Extract the (X, Y) coordinate from the center of the cell holding the provided text.  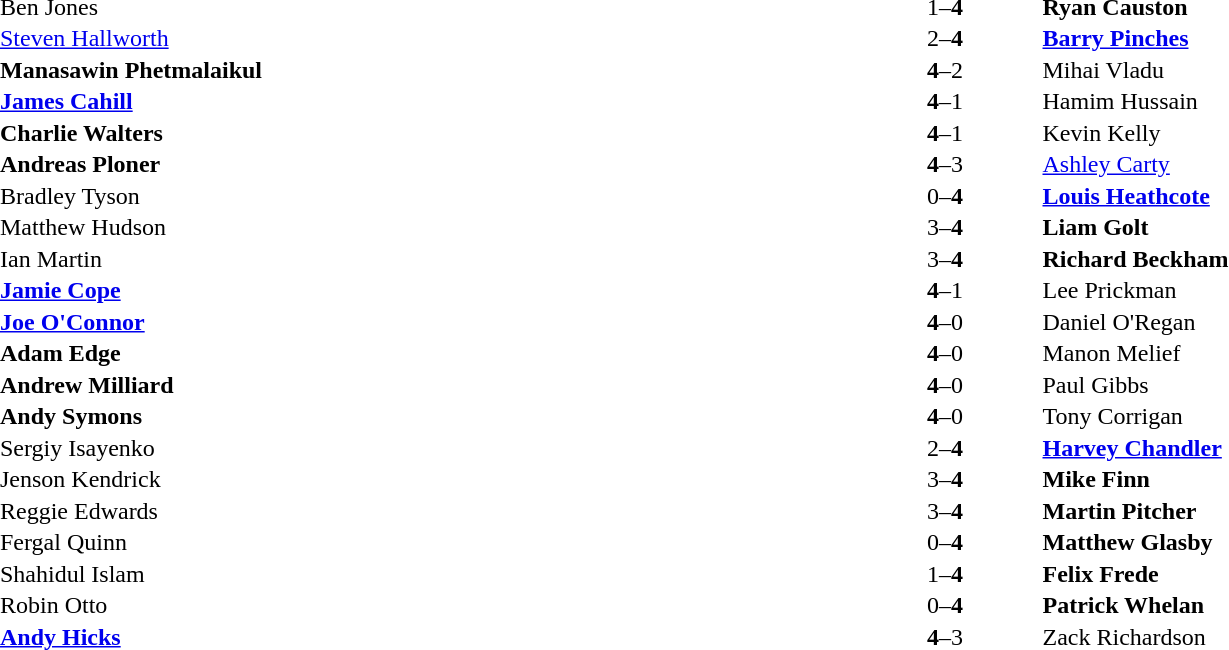
4–2 (944, 70)
1–4 (944, 574)
4–3 (944, 165)
